Detect which cell encompasses the target text, then output its (X, Y) center coordinate. 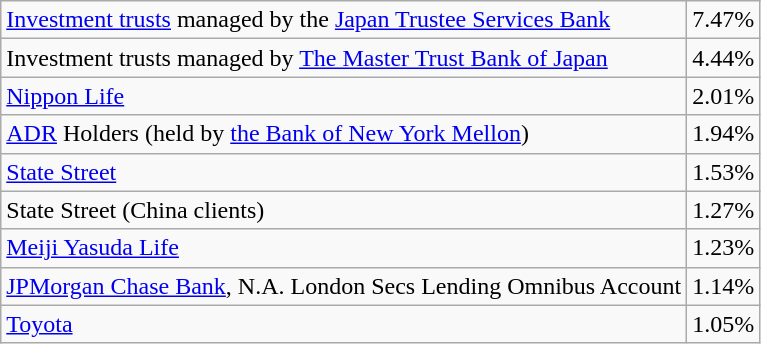
Toyota (344, 324)
Meiji Yasuda Life (344, 248)
Investment trusts managed by The Master Trust Bank of Japan (344, 58)
2.01% (724, 96)
7.47% (724, 20)
1.53% (724, 172)
4.44% (724, 58)
Nippon Life (344, 96)
State Street (344, 172)
State Street (China clients) (344, 210)
1.94% (724, 134)
1.05% (724, 324)
1.23% (724, 248)
JPMorgan Chase Bank, N.A. London Secs Lending Omnibus Account (344, 286)
1.27% (724, 210)
ADR Holders (held by the Bank of New York Mellon) (344, 134)
Investment trusts managed by the Japan Trustee Services Bank (344, 20)
1.14% (724, 286)
